Capture the cell that displays the provided text and extract its [X, Y] central coordinate. 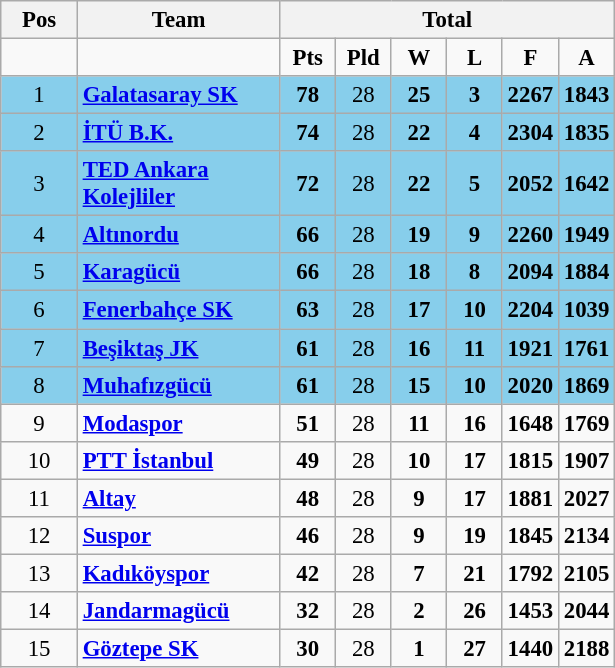
72 [308, 184]
21 [475, 573]
Team [178, 20]
46 [308, 536]
2052 [530, 184]
6 [40, 310]
2188 [586, 648]
2094 [530, 273]
14 [40, 611]
1761 [586, 348]
W [419, 58]
2020 [530, 385]
Total [448, 20]
13 [40, 573]
L [475, 58]
78 [308, 95]
1881 [530, 498]
1453 [530, 611]
F [530, 58]
18 [419, 273]
51 [308, 423]
1921 [530, 348]
1949 [586, 235]
63 [308, 310]
Suspor [178, 536]
1845 [530, 536]
İTÜ B.K. [178, 133]
A [586, 58]
1815 [530, 460]
12 [40, 536]
2044 [586, 611]
2204 [530, 310]
2027 [586, 498]
Muhafızgücü [178, 385]
Beşiktaş JK [178, 348]
30 [308, 648]
2260 [530, 235]
48 [308, 498]
Kadıköyspor [178, 573]
Karagücü [178, 273]
1843 [586, 95]
Pos [40, 20]
Modaspor [178, 423]
Jandarmagücü [178, 611]
1835 [586, 133]
26 [475, 611]
1907 [586, 460]
2304 [530, 133]
Göztepe SK [178, 648]
1869 [586, 385]
1039 [586, 310]
2267 [530, 95]
1642 [586, 184]
42 [308, 573]
Altay [178, 498]
27 [475, 648]
74 [308, 133]
32 [308, 611]
1440 [530, 648]
2105 [586, 573]
25 [419, 95]
PTT İstanbul [178, 460]
Fenerbahçe SK [178, 310]
1648 [530, 423]
1884 [586, 273]
Pts [308, 58]
Altınordu [178, 235]
1769 [586, 423]
49 [308, 460]
Pld [364, 58]
Galatasaray SK [178, 95]
TED Ankara Kolejliler [178, 184]
2134 [586, 536]
1792 [530, 573]
